Search for the cell housing the specified text and yield its (x, y) center coordinate. 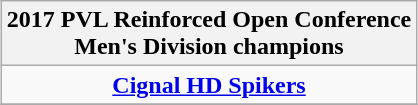
Cignal HD Spikers (208, 85)
2017 PVL Reinforced Open ConferenceMen's Division champions (208, 34)
